Capture the cell that displays the provided text and extract its [x, y] central coordinate. 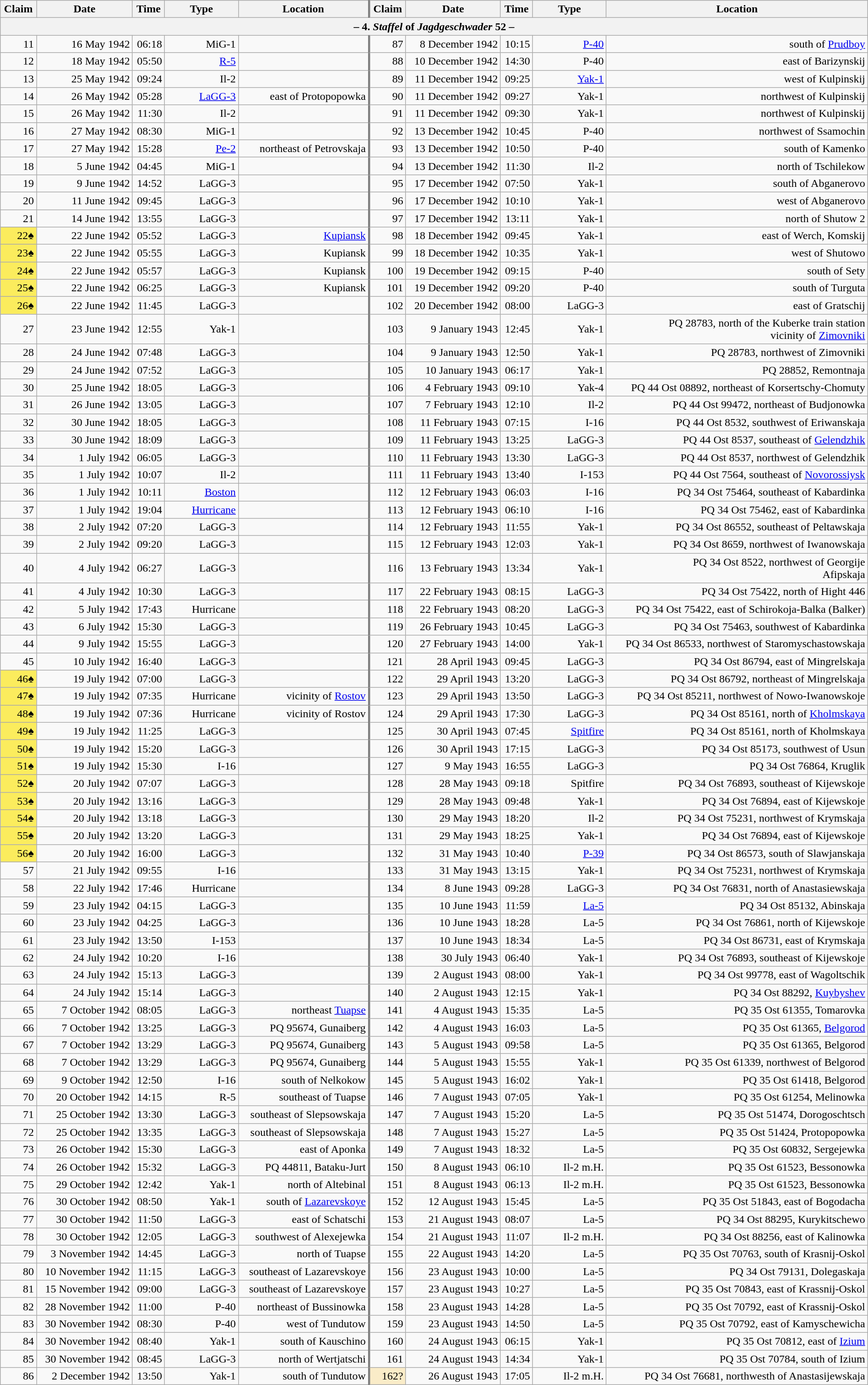
PQ 34 Ost 76681, northwesth of Anastasijewskaja [737, 1376]
4 February 1943 [453, 387]
18 May 1942 [85, 61]
8 December 1942 [453, 44]
PQ 34 Ost 76861, north of Kijewskoje [737, 923]
12 [18, 61]
74 [18, 1167]
07:07 [148, 783]
south of Tundutow [304, 1376]
18 [18, 166]
15:27 [516, 1132]
89 [387, 79]
50♠ [18, 748]
81 [18, 1289]
11 June 1942 [85, 201]
64 [18, 992]
PQ 44 Ost 8532, southwest of Eriwanskaja [737, 422]
95 [387, 183]
10:15 [516, 44]
15:13 [148, 975]
52♠ [18, 783]
08:07 [516, 1219]
southwest of Alexejewka [304, 1237]
PQ 34 Ost 85173, southwest of Usun [737, 748]
08:40 [148, 1341]
75 [18, 1184]
18:28 [516, 923]
139 [387, 975]
28 November 1942 [85, 1306]
06:25 [148, 288]
38 [18, 527]
14:52 [148, 183]
05:55 [148, 253]
110 [387, 457]
144 [387, 1062]
137 [387, 940]
15 November 1942 [85, 1289]
48♠ [18, 714]
07:35 [148, 696]
09:27 [516, 96]
18:20 [516, 818]
12:45 [516, 329]
67 [18, 1045]
161 [387, 1359]
146 [387, 1097]
9 May 1943 [453, 766]
6 July 1942 [85, 627]
north of Shutow 2 [737, 218]
PQ 44 Ost 8537, southeast of Gelendzhik [737, 440]
16:55 [516, 766]
18:32 [516, 1150]
Boston [201, 492]
51♠ [18, 766]
north of Wertjatschi [304, 1359]
11:55 [516, 527]
105 [387, 370]
26 June 1942 [85, 405]
09:24 [148, 79]
10:40 [516, 853]
149 [387, 1150]
145 [387, 1080]
07:00 [148, 679]
122 [387, 679]
84 [18, 1341]
PQ 35 Ost 70792, east of Krassnij-Oskol [737, 1306]
8 June 1943 [453, 888]
141 [387, 1010]
10 July 1942 [85, 661]
12:55 [148, 329]
20 December 1942 [453, 305]
14:15 [148, 1097]
13:40 [516, 474]
46♠ [18, 679]
10 December 1942 [453, 61]
PQ 34 Ost 76864, Kruglik [737, 766]
west of Shutowo [737, 253]
08:45 [148, 1359]
91 [387, 114]
140 [387, 992]
09:58 [516, 1045]
11:15 [148, 1271]
71 [18, 1115]
10:00 [516, 1271]
15 [18, 114]
31 [18, 405]
14:45 [148, 1254]
9 October 1942 [85, 1080]
PQ 35 Ost 61339, northwest of Belgorod [737, 1062]
north of Altebinal [304, 1184]
06:17 [516, 370]
98 [387, 236]
25 June 1942 [85, 387]
41 [18, 592]
57 [18, 871]
PQ 35 Ost 61254, Melinowka [737, 1097]
17 [18, 148]
– 4. Staffel of Jagdgeschwader 52 – [434, 27]
5 June 1942 [85, 166]
west of Tundutow [304, 1324]
154 [387, 1237]
14 June 1942 [85, 218]
9 June 1942 [85, 183]
07:15 [516, 422]
09:15 [516, 271]
109 [387, 440]
10:07 [148, 474]
11:00 [148, 1306]
PQ 34 Ost 75463, southwest of Kabardinka [737, 627]
9 July 1942 [85, 644]
55♠ [18, 836]
20 [18, 201]
162? [387, 1376]
21 [18, 218]
115 [387, 545]
P-39 [570, 853]
107 [387, 405]
17:15 [516, 748]
10:10 [516, 201]
19 [18, 183]
118 [387, 609]
10 January 1943 [453, 370]
PQ 34 Ost 86533, northwest of Staromyschastowskaja [737, 644]
20 October 1942 [85, 1097]
05:28 [148, 96]
13:05 [148, 405]
130 [387, 818]
12:42 [148, 1184]
54♠ [18, 818]
58 [18, 888]
south of Kauschino [304, 1341]
07:05 [516, 1097]
16:40 [148, 661]
153 [387, 1219]
14:30 [516, 61]
23♠ [18, 253]
05:52 [148, 236]
77 [18, 1219]
30 [18, 387]
106 [387, 387]
37 [18, 510]
22♠ [18, 236]
73 [18, 1150]
north of Tuapse [304, 1254]
17:30 [516, 714]
west of Abganerovo [737, 201]
08:20 [516, 609]
13 February 1943 [453, 568]
114 [387, 527]
21 July 1942 [85, 871]
43 [18, 627]
83 [18, 1324]
10:20 [148, 958]
25♠ [18, 288]
72 [18, 1132]
east of Werch, Komskij [737, 236]
65 [18, 1010]
PQ 34 Ost 8659, northwest of Iwanowskaja [737, 545]
09:10 [516, 387]
PQ 44811, Bataku-Jurt [304, 1167]
124 [387, 714]
101 [387, 288]
10:11 [148, 492]
78 [18, 1237]
34 [18, 457]
13:55 [148, 218]
Pe-2 [201, 148]
04:15 [148, 905]
PQ 28852, Remontnaja [737, 370]
11:25 [148, 731]
76 [18, 1202]
11:45 [148, 305]
north of Tschilekow [737, 166]
44 [18, 644]
11:50 [148, 1219]
northwest of Ssamochin [737, 131]
148 [387, 1132]
32 [18, 422]
PQ 34 Ost 86552, southeast of Peltawskaja [737, 527]
east of Schatschi [304, 1219]
east of Gratschij [737, 305]
62 [18, 958]
16:00 [148, 853]
79 [18, 1254]
28 April 1943 [453, 661]
7 February 1943 [453, 405]
99 [387, 253]
27 February 1943 [453, 644]
south of Sety [737, 271]
PQ 35 Ost 51474, Dorogoschtsch [737, 1115]
northeast Tuapse [304, 1010]
13:16 [148, 801]
PQ 34 Ost 88295, Kurykitschewo [737, 1219]
112 [387, 492]
PQ 34 Ost 75422, east of Schirokoja-Balka (Balker) [737, 609]
14:50 [516, 1324]
PQ 34 Ost 75464, southeast of Kabardinka [737, 492]
PQ 35 Ost 61418, Belgorod [737, 1080]
04:45 [148, 166]
80 [18, 1271]
15:35 [516, 1010]
134 [387, 888]
93 [387, 148]
PQ 34 Ost 86792, northeast of Mingrelskaja [737, 679]
PQ 28783, northwest of Zimovniki [737, 353]
06:40 [516, 958]
14 [18, 96]
133 [387, 871]
PQ 34 Ost 86573, south of Slawjanskaja [737, 853]
127 [387, 766]
05:57 [148, 271]
06:13 [516, 1184]
63 [18, 975]
PQ 35 Ost 60832, Sergejewka [737, 1150]
132 [387, 853]
PQ 44 Ost 8537, northwest of Gelendzhik [737, 457]
13:35 [148, 1132]
PQ 34 Ost 8522, northwest of GeorgijeAfipskaja [737, 568]
12:15 [516, 992]
09:48 [516, 801]
53♠ [18, 801]
10 November 1942 [85, 1271]
09:00 [148, 1289]
13:11 [516, 218]
143 [387, 1045]
2 December 1942 [85, 1376]
19:04 [148, 510]
135 [387, 905]
29 [18, 370]
150 [387, 1167]
11 [18, 44]
3 November 1942 [85, 1254]
16:03 [516, 1027]
northeast of Petrovskaja [304, 148]
47♠ [18, 696]
south of Lazarevskoye [304, 1202]
PQ 35 Ost 51424, Protopopowka [737, 1132]
PQ 34 Ost 76831, north of Anastasiewskaja [737, 888]
PQ 28783, north of the Kuberke train stationvicinity of Zimovniki [737, 329]
07:45 [516, 731]
42 [18, 609]
12:10 [516, 405]
07:48 [148, 353]
27 [18, 329]
151 [387, 1184]
90 [387, 96]
60 [18, 923]
39 [18, 545]
113 [387, 510]
69 [18, 1080]
15:28 [148, 148]
PQ 34 Ost 79131, Dolegaskaja [737, 1271]
southeast of Tuapse [304, 1097]
06:05 [148, 457]
14:34 [516, 1359]
22 August 1943 [453, 1254]
south of Kamenko [737, 148]
25 May 1942 [85, 79]
06:03 [516, 492]
PQ 44 Ost 08892, northeast of Korsertschy-Chomuty [737, 387]
116 [387, 568]
33 [18, 440]
26 August 1943 [453, 1376]
24♠ [18, 271]
66 [18, 1027]
PQ 34 Ost 85132, Abinskaja [737, 905]
26 February 1943 [453, 627]
10:27 [516, 1289]
49♠ [18, 731]
117 [387, 592]
PQ 35 Ost 51843, east of Bogodacha [737, 1202]
94 [387, 166]
west of Kulpinskij [737, 79]
05:50 [148, 61]
23 June 1942 [85, 329]
18:09 [148, 440]
26♠ [18, 305]
70 [18, 1097]
85 [18, 1359]
15:32 [148, 1167]
10:30 [148, 592]
22 July 1942 [85, 888]
south of Prudboy [737, 44]
PQ 34 Ost 88292, Kuybyshev [737, 992]
111 [387, 474]
82 [18, 1306]
159 [387, 1324]
09:25 [516, 79]
04:25 [148, 923]
119 [387, 627]
11:59 [516, 905]
PQ 34 Ost 86794, east of Mingrelskaja [737, 661]
14:28 [516, 1306]
128 [387, 783]
103 [387, 329]
16 [18, 131]
17:46 [148, 888]
152 [387, 1202]
28 [18, 353]
97 [387, 218]
136 [387, 923]
142 [387, 1027]
09:55 [148, 871]
92 [387, 131]
68 [18, 1062]
07:52 [148, 370]
south of Abganerovo [737, 183]
PQ 34 Ost 86731, east of Krymskaja [737, 940]
south of Turguta [737, 288]
87 [387, 44]
12 August 1943 [453, 1202]
07:20 [148, 527]
45 [18, 661]
PQ 35 Ost 70792, east of Kamyschewicha [737, 1324]
08:15 [516, 592]
102 [387, 305]
17:43 [148, 609]
108 [387, 422]
125 [387, 731]
east of Protopopowka [304, 96]
13:15 [516, 871]
40 [18, 568]
155 [387, 1254]
14:20 [516, 1254]
158 [387, 1306]
15:14 [148, 992]
10:50 [516, 148]
PQ 34 Ost 99778, east of Wagoltschik [737, 975]
17:05 [516, 1376]
61 [18, 940]
06:18 [148, 44]
36 [18, 492]
PQ 35 Ost 70784, south of Izium [737, 1359]
PQ 34 Ost 75422, north of Hight 446 [737, 592]
12:03 [516, 545]
PQ 44 Ost 7564, southeast of Novorossiysk [737, 474]
138 [387, 958]
129 [387, 801]
30 July 1943 [453, 958]
08:05 [148, 1010]
06:15 [516, 1341]
PQ 35 Ost 70812, east of Izium [737, 1341]
northeast of Bussinowka [304, 1306]
100 [387, 271]
Yak-4 [570, 387]
08:50 [148, 1202]
18:34 [516, 940]
PQ 35 Ost 70763, south of Krasnij-Oskol [737, 1254]
09:30 [516, 114]
86 [18, 1376]
south of Nelkokow [304, 1080]
13:18 [148, 818]
15:45 [516, 1202]
35 [18, 474]
104 [387, 353]
east of Aponka [304, 1150]
13 [18, 79]
88 [387, 61]
PQ 44 Ost 99472, northeast of Budjonowka [737, 405]
29 October 1942 [85, 1184]
12:05 [148, 1237]
11:07 [516, 1237]
14:00 [516, 644]
56♠ [18, 853]
07:36 [148, 714]
157 [387, 1289]
PQ 35 Ost 70843, east of Krassnij-Oskol [737, 1289]
121 [387, 661]
18:25 [516, 836]
147 [387, 1115]
13:34 [516, 568]
59 [18, 905]
PQ 35 Ost 61355, Tomarovka [737, 1010]
5 July 1942 [85, 609]
PQ 34 Ost 88256, east of Kalinowka [737, 1237]
131 [387, 836]
123 [387, 696]
16:02 [516, 1080]
120 [387, 644]
10:35 [516, 253]
09:18 [516, 783]
06:27 [148, 568]
160 [387, 1341]
PQ 34 Ost 75462, east of Kabardinka [737, 510]
PQ 34 Ost 85211, northwest of Nowo-Iwanowskoje [737, 696]
east of Barizynskij [737, 61]
09:28 [516, 888]
16 May 1942 [85, 44]
126 [387, 748]
96 [387, 201]
156 [387, 1271]
07:50 [516, 183]
